Determine the [x, y] coordinate at the center of the cell enclosing the given text.  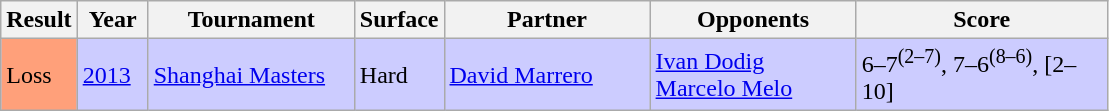
Ivan Dodig Marcelo Melo [753, 75]
Tournament [251, 20]
Year [112, 20]
Loss [39, 75]
David Marrero [547, 75]
Score [982, 20]
Hard [399, 75]
Surface [399, 20]
Opponents [753, 20]
2013 [112, 75]
Partner [547, 20]
Result [39, 20]
6–7(2–7), 7–6(8–6), [2–10] [982, 75]
Shanghai Masters [251, 75]
